Return the [X, Y] coordinate for the center point of the cell that contains the specified text.  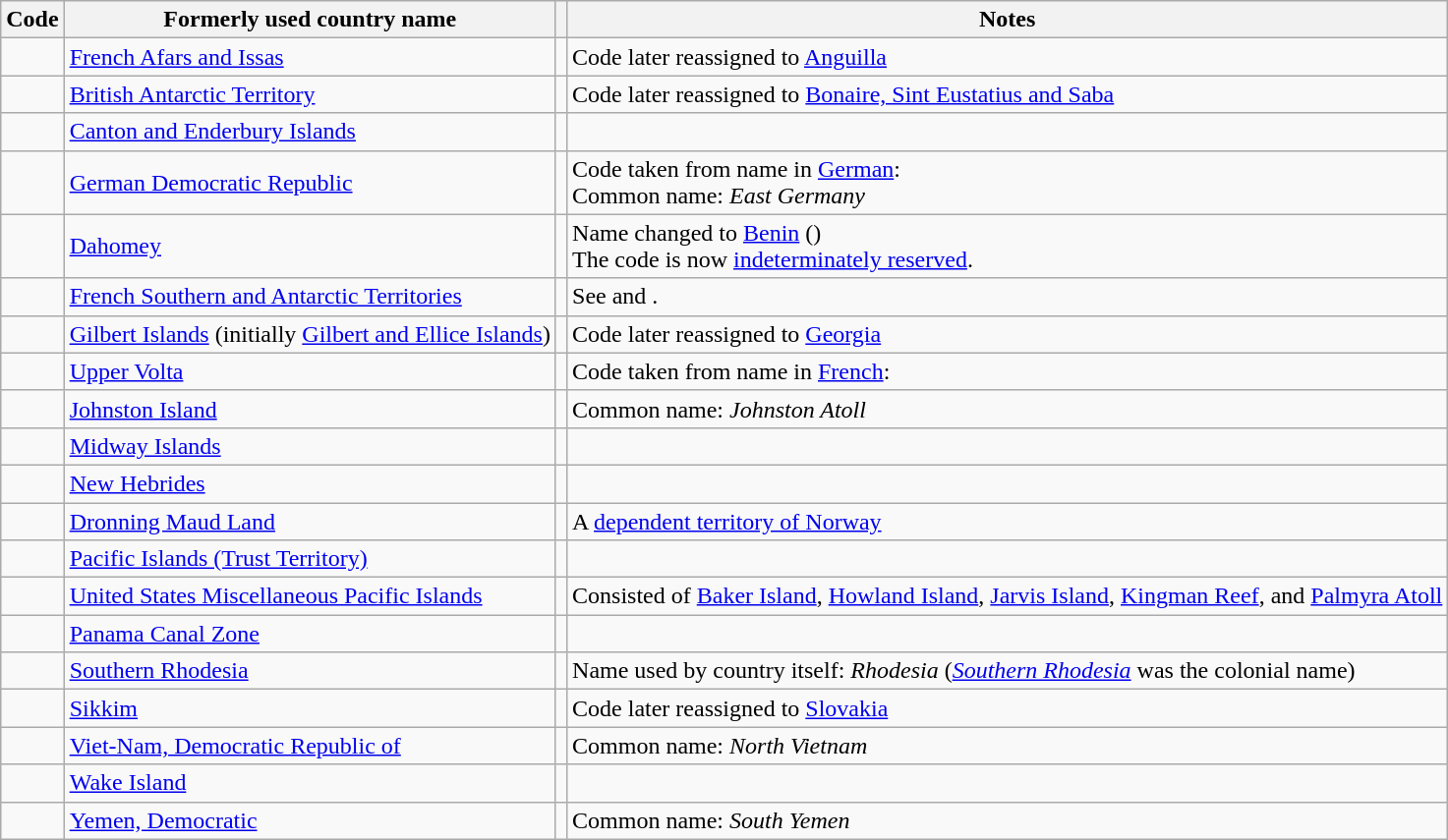
French Southern and Antarctic Territories [310, 297]
Gilbert Islands (initially Gilbert and Ellice Islands) [310, 334]
Midway Islands [310, 446]
German Democratic Republic [310, 183]
Code [32, 20]
Southern Rhodesia [310, 671]
Common name: Johnston Atoll [1008, 409]
A dependent territory of Norway [1008, 522]
United States Miscellaneous Pacific Islands [310, 596]
Code later reassigned to Anguilla [1008, 57]
Upper Volta [310, 371]
Sikkim [310, 708]
Yemen, Democratic [310, 820]
Code taken from name in German: Common name: East Germany [1008, 183]
Code later reassigned to Georgia [1008, 334]
Code later reassigned to Bonaire, Sint Eustatius and Saba [1008, 94]
French Afars and Issas [310, 57]
Code taken from name in French: [1008, 371]
Dronning Maud Land [310, 522]
Canton and Enderbury Islands [310, 132]
Dahomey [310, 246]
Name changed to Benin ()The code is now indeterminately reserved. [1008, 246]
Panama Canal Zone [310, 634]
See and . [1008, 297]
Code later reassigned to Slovakia [1008, 708]
Common name: South Yemen [1008, 820]
Formerly used country name [310, 20]
Notes [1008, 20]
Name used by country itself: Rhodesia (Southern Rhodesia was the colonial name) [1008, 671]
Wake Island [310, 783]
British Antarctic Territory [310, 94]
Consisted of Baker Island, Howland Island, Jarvis Island, Kingman Reef, and Palmyra Atoll [1008, 596]
Common name: North Vietnam [1008, 746]
Pacific Islands (Trust Territory) [310, 559]
Johnston Island [310, 409]
New Hebrides [310, 483]
Viet-Nam, Democratic Republic of [310, 746]
